For the text-containing cell, return its midpoint in (X, Y) coordinate format. 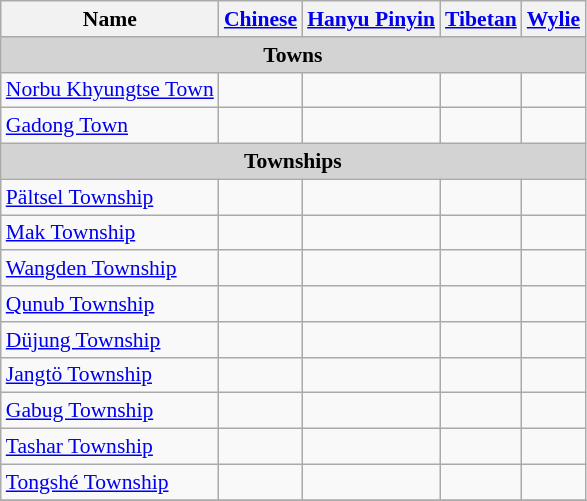
Name (110, 19)
Mak Township (110, 233)
Pältsel Township (110, 197)
Tashar Township (110, 447)
Tibetan (481, 19)
Düjung Township (110, 340)
Gabug Township (110, 411)
Wylie (554, 19)
Hanyu Pinyin (371, 19)
Tongshé Township (110, 482)
Jangtö Township (110, 375)
Townships (293, 162)
Wangden Township (110, 269)
Gadong Town (110, 126)
Towns (293, 55)
Norbu Khyungtse Town (110, 90)
Chinese (260, 19)
Qunub Township (110, 304)
